Locate the cell with the specified text and output its [x, y] center coordinate. 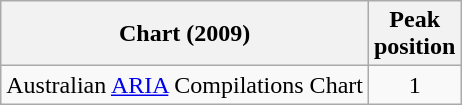
Australian ARIA Compilations Chart [185, 85]
Chart (2009) [185, 34]
1 [414, 85]
Peakposition [414, 34]
